Scan for the cell matching the given text and deliver its (X, Y) coordinate at center. 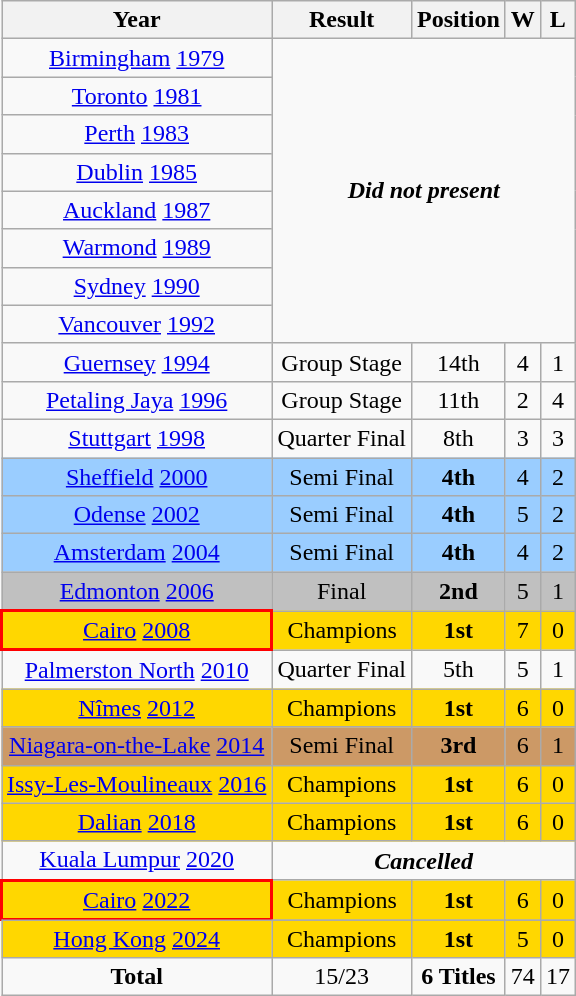
Cairo 2022 (137, 900)
Issy-Les-Moulineaux 2016 (137, 784)
Cancelled (424, 860)
Edmonton 2006 (137, 592)
Year (137, 20)
15/23 (342, 977)
Stuttgart 1998 (137, 438)
Toronto 1981 (137, 96)
Palmerston North 2010 (137, 670)
Hong Kong 2024 (137, 939)
Amsterdam 2004 (137, 553)
Birmingham 1979 (137, 58)
Auckland 1987 (137, 210)
6 Titles (459, 977)
11th (459, 400)
Kuala Lumpur 2020 (137, 860)
5th (459, 670)
Guernsey 1994 (137, 362)
3rd (459, 746)
Result (342, 20)
8th (459, 438)
Odense 2002 (137, 515)
L (558, 20)
Sheffield 2000 (137, 477)
Total (137, 977)
Vancouver 1992 (137, 324)
74 (522, 977)
Petaling Jaya 1996 (137, 400)
14th (459, 362)
W (522, 20)
Perth 1983 (137, 134)
Position (459, 20)
7 (522, 630)
Did not present (424, 191)
Nîmes 2012 (137, 708)
Dalian 2018 (137, 822)
Niagara-on-the-Lake 2014 (137, 746)
Sydney 1990 (137, 286)
Final (342, 592)
2nd (459, 592)
Dublin 1985 (137, 172)
17 (558, 977)
Cairo 2008 (137, 630)
Warmond 1989 (137, 248)
